For the text-containing cell, return its midpoint in (x, y) coordinate format. 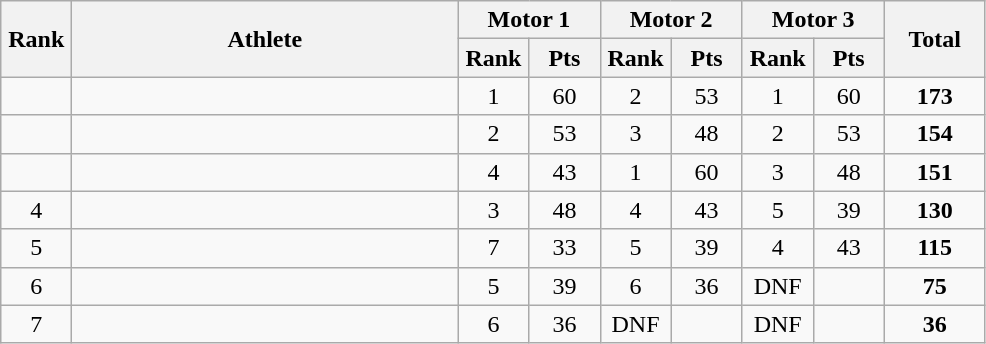
33 (564, 248)
151 (934, 172)
130 (934, 210)
75 (934, 286)
154 (934, 134)
Total (934, 39)
Motor 2 (671, 20)
115 (934, 248)
173 (934, 96)
Motor 1 (529, 20)
Athlete (265, 39)
Motor 3 (813, 20)
